Search for the cell housing the specified text and yield its [x, y] center coordinate. 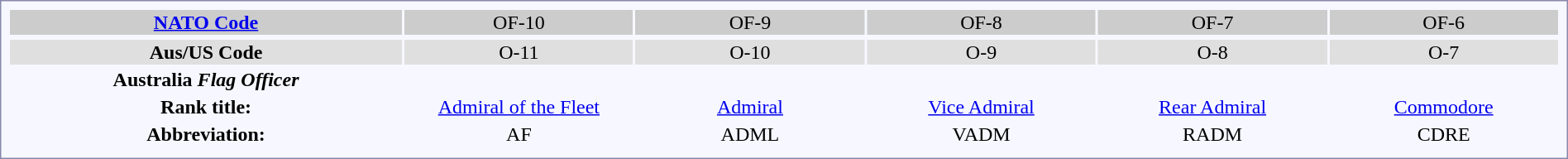
O-8 [1212, 52]
Rear Admiral [1212, 107]
O-11 [519, 52]
OF-7 [1212, 22]
O-7 [1444, 52]
OF-9 [751, 22]
Vice Admiral [981, 107]
Abbreviation: [206, 134]
ADML [751, 134]
Admiral [751, 107]
OF-6 [1444, 22]
O-10 [751, 52]
Australia Flag Officer [206, 79]
RADM [1212, 134]
Aus/US Code [206, 52]
Admiral of the Fleet [519, 107]
OF-10 [519, 22]
O-9 [981, 52]
NATO Code [206, 22]
OF-8 [981, 22]
Commodore [1444, 107]
VADM [981, 134]
CDRE [1444, 134]
Rank title: [206, 107]
AF [519, 134]
